Detect which cell encompasses the target text, then output its [X, Y] center coordinate. 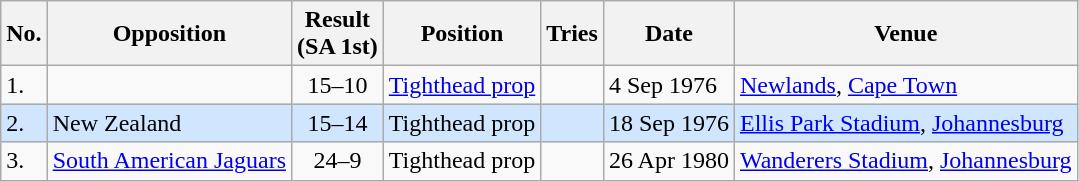
15–10 [338, 85]
24–9 [338, 161]
18 Sep 1976 [668, 123]
No. [24, 34]
Date [668, 34]
4 Sep 1976 [668, 85]
1. [24, 85]
New Zealand [169, 123]
Tries [572, 34]
Position [462, 34]
South American Jaguars [169, 161]
Ellis Park Stadium, Johannesburg [906, 123]
15–14 [338, 123]
Venue [906, 34]
Result(SA 1st) [338, 34]
Newlands, Cape Town [906, 85]
26 Apr 1980 [668, 161]
Opposition [169, 34]
3. [24, 161]
2. [24, 123]
Wanderers Stadium, Johannesburg [906, 161]
